Scan for the cell matching the given text and deliver its [X, Y] coordinate at center. 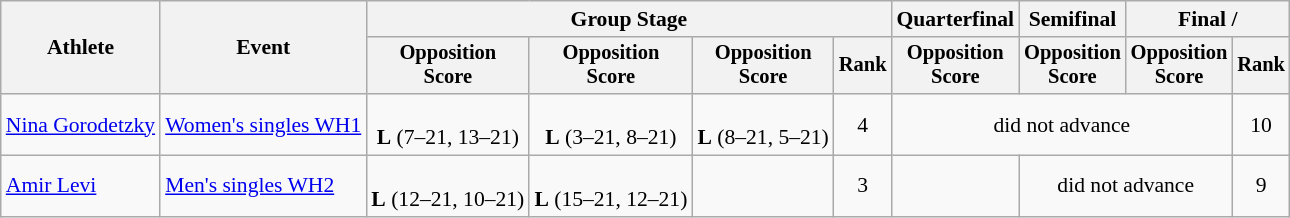
Women's singles WH1 [263, 124]
L (12–21, 10–21) [448, 186]
Nina Gorodetzky [80, 124]
L (7–21, 13–21) [448, 124]
Group Stage [628, 19]
Semifinal [1072, 19]
Final / [1208, 19]
9 [1261, 186]
3 [863, 186]
Event [263, 48]
Athlete [80, 48]
4 [863, 124]
Men's singles WH2 [263, 186]
10 [1261, 124]
L (8–21, 5–21) [762, 124]
Quarterfinal [955, 19]
Amir Levi [80, 186]
L (15–21, 12–21) [610, 186]
L (3–21, 8–21) [610, 124]
